Identify which cell holds the provided text, then report its (X, Y) central coordinate. 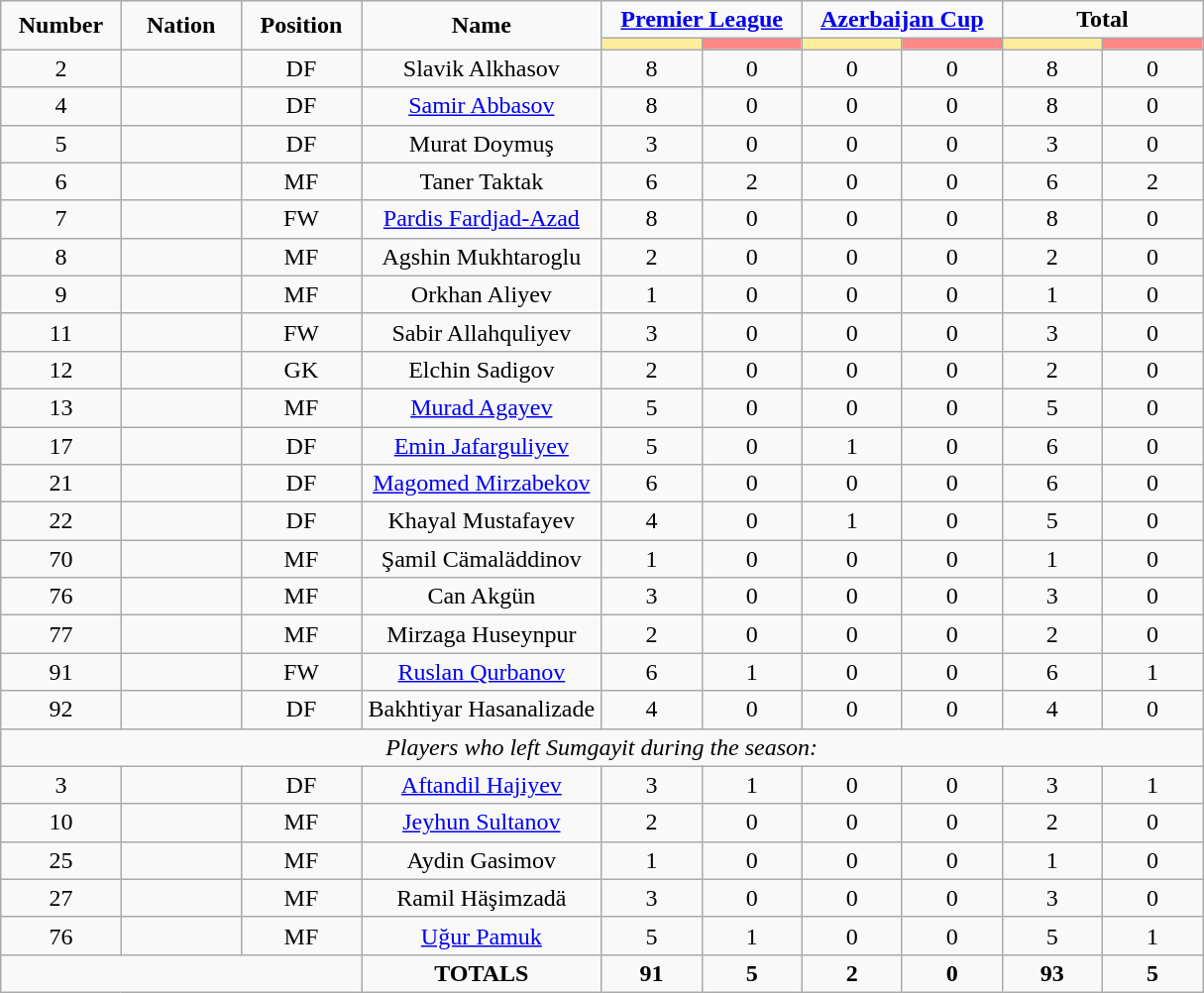
Murad Agayev (482, 407)
7 (61, 219)
11 (61, 332)
Orkhan Aliyev (482, 294)
Number (61, 26)
17 (61, 445)
Agshin Mukhtaroglu (482, 257)
Samir Abbasov (482, 106)
Magomed Mirzabekov (482, 484)
Khayal Mustafayev (482, 521)
Ramil Häşimzadä (482, 898)
Mirzaga Huseynpur (482, 634)
Players who left Sumgayit during the season: (602, 747)
Taner Taktak (482, 181)
Elchin Sadigov (482, 370)
21 (61, 484)
Sabir Allahquliyev (482, 332)
Can Akgün (482, 597)
Azerbaijan Cup (902, 20)
9 (61, 294)
Aydin Gasimov (482, 860)
77 (61, 634)
Premier League (702, 20)
Murat Doymuş (482, 144)
TOTALS (482, 973)
GK (301, 370)
Pardis Fardjad-Azad (482, 219)
27 (61, 898)
Şamil Cämaläddinov (482, 559)
Ruslan Qurbanov (482, 672)
Bakhtiyar Hasanalizade (482, 710)
Uğur Pamuk (482, 936)
93 (1052, 973)
25 (61, 860)
Total (1102, 20)
70 (61, 559)
92 (61, 710)
10 (61, 823)
Name (482, 26)
Nation (180, 26)
12 (61, 370)
Slavik Alkhasov (482, 68)
Aftandil Hajiyev (482, 785)
Jeyhun Sultanov (482, 823)
Position (301, 26)
13 (61, 407)
Emin Jafarguliyev (482, 445)
22 (61, 521)
